Detect which cell encompasses the target text, then output its [x, y] center coordinate. 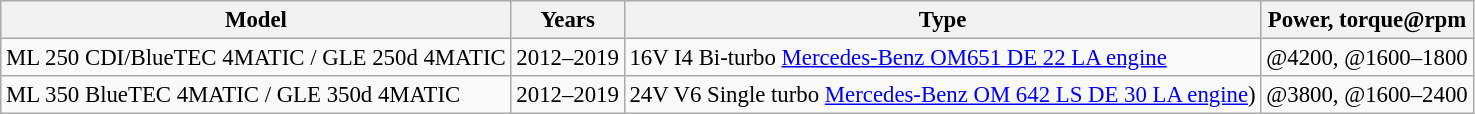
16V I4 Bi-turbo Mercedes-Benz OM651 DE 22 LA engine [942, 58]
Power, torque@rpm [1367, 20]
@4200, @1600–1800 [1367, 58]
ML 250 CDI/BlueTEC 4MATIC / GLE 250d 4MATIC [256, 58]
@3800, @1600–2400 [1367, 95]
Years [568, 20]
Model [256, 20]
ML 350 BlueTEC 4MATIC / GLE 350d 4MATIC [256, 95]
24V V6 Single turbo Mercedes-Benz OM 642 LS DE 30 LA engine) [942, 95]
Type [942, 20]
